Return the (X, Y) coordinate for the center point of the cell that contains the specified text.  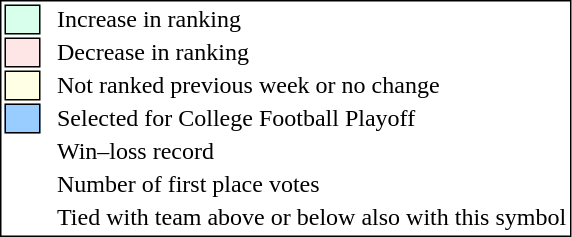
Selected for College Football Playoff (312, 119)
Tied with team above or below also with this symbol (312, 217)
Not ranked previous week or no change (312, 85)
Decrease in ranking (312, 53)
Number of first place votes (312, 185)
Win–loss record (312, 151)
Increase in ranking (312, 19)
